Return the [x, y] coordinate for the center point of the cell that contains the specified text.  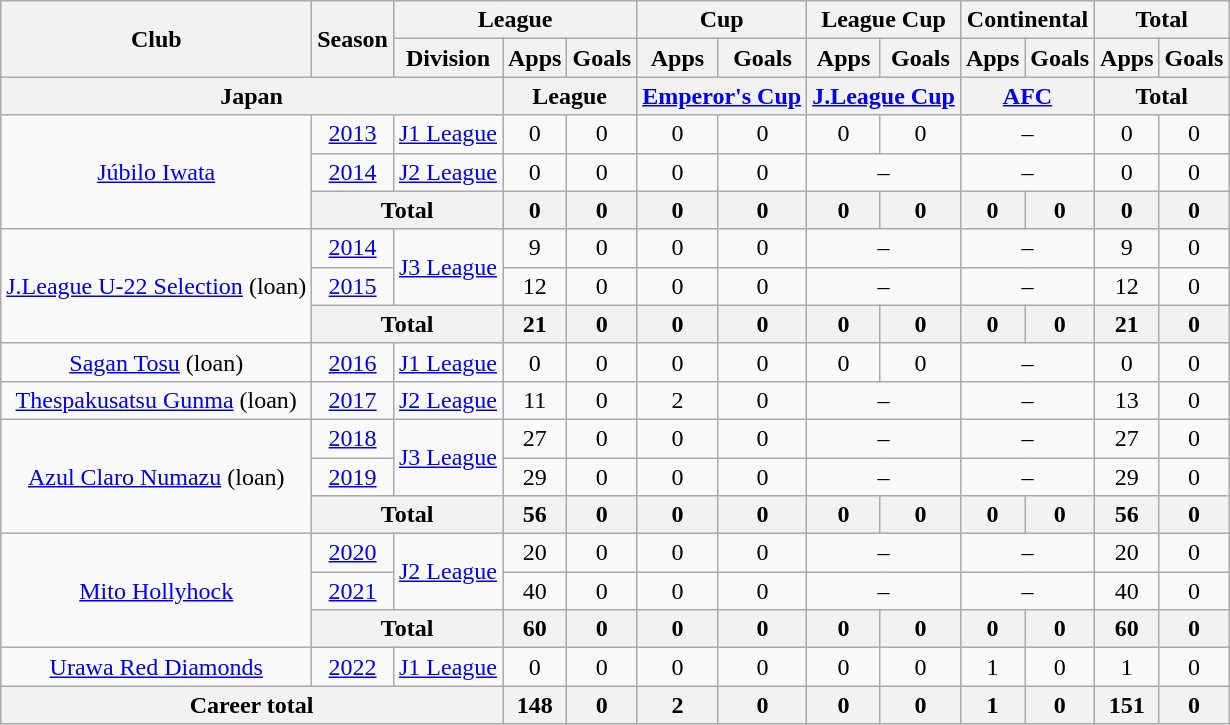
11 [534, 400]
2022 [353, 667]
Club [156, 39]
2019 [353, 477]
Urawa Red Diamonds [156, 667]
2015 [353, 286]
Career total [252, 705]
Júbilo Iwata [156, 172]
Mito Hollyhock [156, 591]
Division [448, 58]
J.League U-22 Selection (loan) [156, 286]
13 [1127, 400]
AFC [1027, 96]
League Cup [884, 20]
Cup [722, 20]
2021 [353, 591]
Emperor's Cup [722, 96]
Sagan Tosu (loan) [156, 362]
Thespakusatsu Gunma (loan) [156, 400]
151 [1127, 705]
2016 [353, 362]
J.League Cup [884, 96]
148 [534, 705]
2013 [353, 134]
2017 [353, 400]
Japan [252, 96]
2018 [353, 438]
Continental [1027, 20]
Season [353, 39]
2020 [353, 553]
Azul Claro Numazu (loan) [156, 476]
